Extract the [x, y] coordinate from the center of the cell holding the provided text.  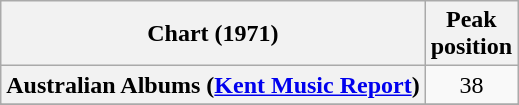
Australian Albums (Kent Music Report) [213, 85]
Chart (1971) [213, 34]
Peak position [471, 34]
38 [471, 85]
